Identify which cell holds the provided text, then report its [X, Y] central coordinate. 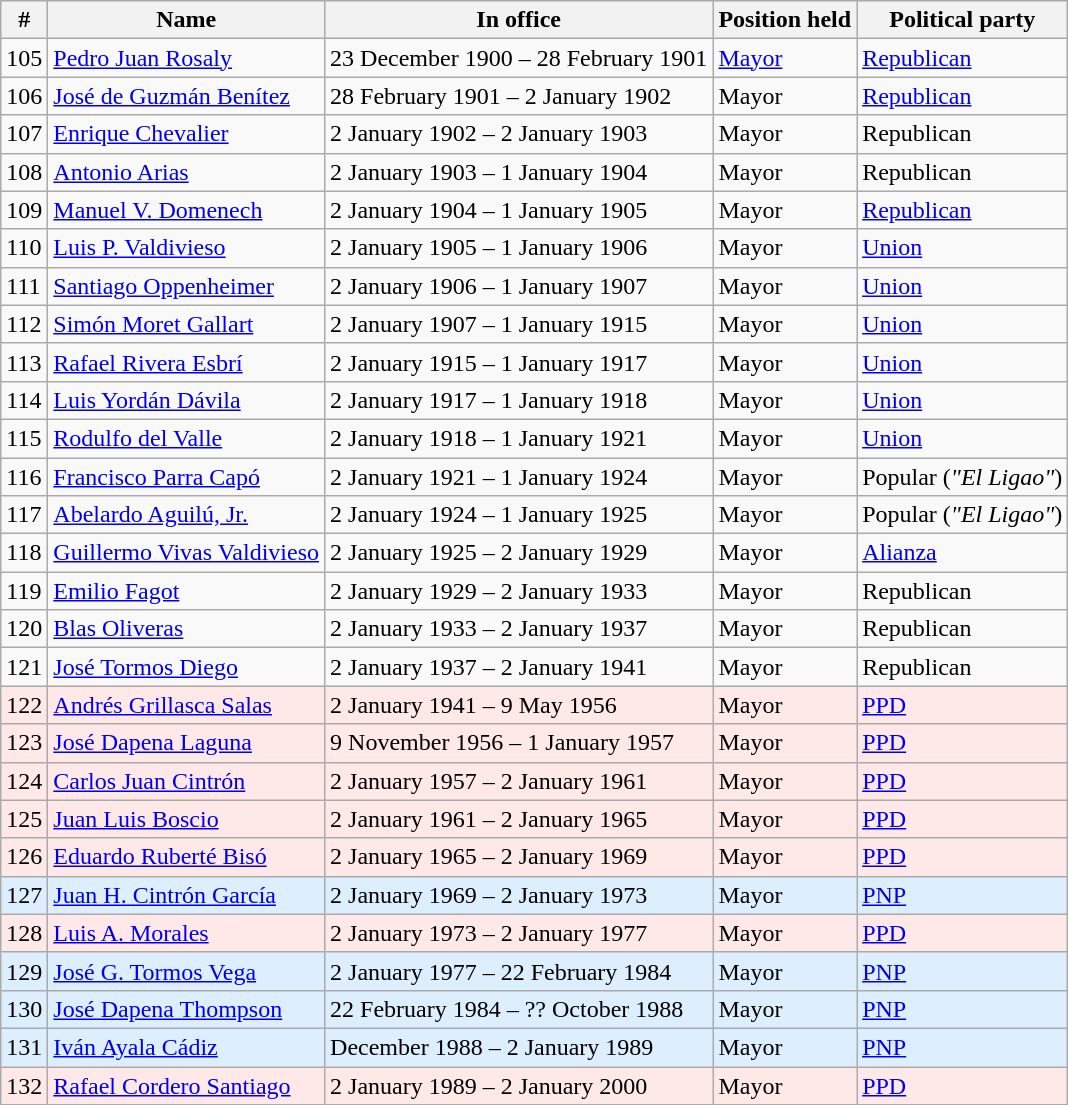
Enrique Chevalier [186, 134]
José de Guzmán Benítez [186, 96]
Guillermo Vivas Valdivieso [186, 553]
Luis P. Valdivieso [186, 248]
125 [24, 819]
2 January 1937 – 2 January 1941 [519, 667]
Abelardo Aguilú, Jr. [186, 515]
December 1988 – 2 January 1989 [519, 1047]
115 [24, 438]
108 [24, 172]
Juan H. Cintrón García [186, 895]
122 [24, 705]
Luis Yordán Dávila [186, 400]
Position held [785, 20]
22 February 1984 – ?? October 1988 [519, 1009]
2 January 1905 – 1 January 1906 [519, 248]
2 January 1965 – 2 January 1969 [519, 857]
2 January 1989 – 2 January 2000 [519, 1085]
2 January 1929 – 2 January 1933 [519, 591]
Rodulfo del Valle [186, 438]
2 January 1977 – 22 February 1984 [519, 971]
Rafael Rivera Esbrí [186, 362]
120 [24, 629]
2 January 1933 – 2 January 1937 [519, 629]
Juan Luis Boscio [186, 819]
2 January 1915 – 1 January 1917 [519, 362]
2 January 1973 – 2 January 1977 [519, 933]
123 [24, 743]
Simón Moret Gallart [186, 324]
Eduardo Ruberté Bisó [186, 857]
Carlos Juan Cintrón [186, 781]
117 [24, 515]
Blas Oliveras [186, 629]
109 [24, 210]
116 [24, 477]
121 [24, 667]
2 January 1906 – 1 January 1907 [519, 286]
28 February 1901 – 2 January 1902 [519, 96]
106 [24, 96]
129 [24, 971]
# [24, 20]
Antonio Arias [186, 172]
2 January 1903 – 1 January 1904 [519, 172]
José Dapena Laguna [186, 743]
Francisco Parra Capó [186, 477]
José Tormos Diego [186, 667]
131 [24, 1047]
107 [24, 134]
Political party [962, 20]
112 [24, 324]
2 January 1921 – 1 January 1924 [519, 477]
113 [24, 362]
105 [24, 58]
2 January 1917 – 1 January 1918 [519, 400]
111 [24, 286]
114 [24, 400]
Emilio Fagot [186, 591]
Name [186, 20]
Santiago Oppenheimer [186, 286]
Alianza [962, 553]
127 [24, 895]
2 January 1902 – 2 January 1903 [519, 134]
In office [519, 20]
José G. Tormos Vega [186, 971]
Manuel V. Domenech [186, 210]
110 [24, 248]
128 [24, 933]
2 January 1907 – 1 January 1915 [519, 324]
2 January 1961 – 2 January 1965 [519, 819]
124 [24, 781]
126 [24, 857]
2 January 1941 – 9 May 1956 [519, 705]
Iván Ayala Cádiz [186, 1047]
9 November 1956 – 1 January 1957 [519, 743]
118 [24, 553]
132 [24, 1085]
Rafael Cordero Santiago [186, 1085]
2 January 1969 – 2 January 1973 [519, 895]
130 [24, 1009]
Andrés Grillasca Salas [186, 705]
2 January 1904 – 1 January 1905 [519, 210]
2 January 1925 – 2 January 1929 [519, 553]
Pedro Juan Rosaly [186, 58]
119 [24, 591]
Luis A. Morales [186, 933]
José Dapena Thompson [186, 1009]
2 January 1957 – 2 January 1961 [519, 781]
2 January 1924 – 1 January 1925 [519, 515]
2 January 1918 – 1 January 1921 [519, 438]
23 December 1900 – 28 February 1901 [519, 58]
